Output the (x, y) coordinate of the center of the cell containing the given text.  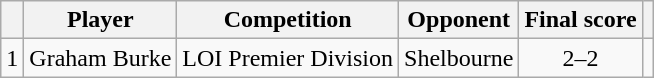
Graham Burke (100, 58)
LOI Premier Division (288, 58)
2–2 (580, 58)
Shelbourne (459, 58)
1 (12, 58)
Opponent (459, 20)
Player (100, 20)
Final score (580, 20)
Competition (288, 20)
